Capture the cell that displays the provided text and extract its [x, y] central coordinate. 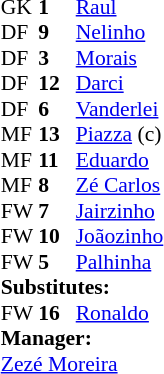
Ronaldo [120, 313]
16 [57, 313]
11 [57, 160]
10 [57, 237]
12 [57, 83]
13 [57, 135]
Eduardo [120, 160]
Zé Carlos [120, 185]
Morais [120, 58]
5 [57, 262]
Nelinho [120, 33]
Darci [120, 83]
Piazza (c) [120, 135]
Vanderlei [120, 109]
Joãozinho [120, 237]
Palhinha [120, 262]
8 [57, 185]
Jairzinho [120, 211]
6 [57, 109]
Substitutes: [82, 287]
Manager: [82, 339]
3 [57, 58]
9 [57, 33]
7 [57, 211]
